Determine the (X, Y) coordinate at the center of the cell enclosing the given text.  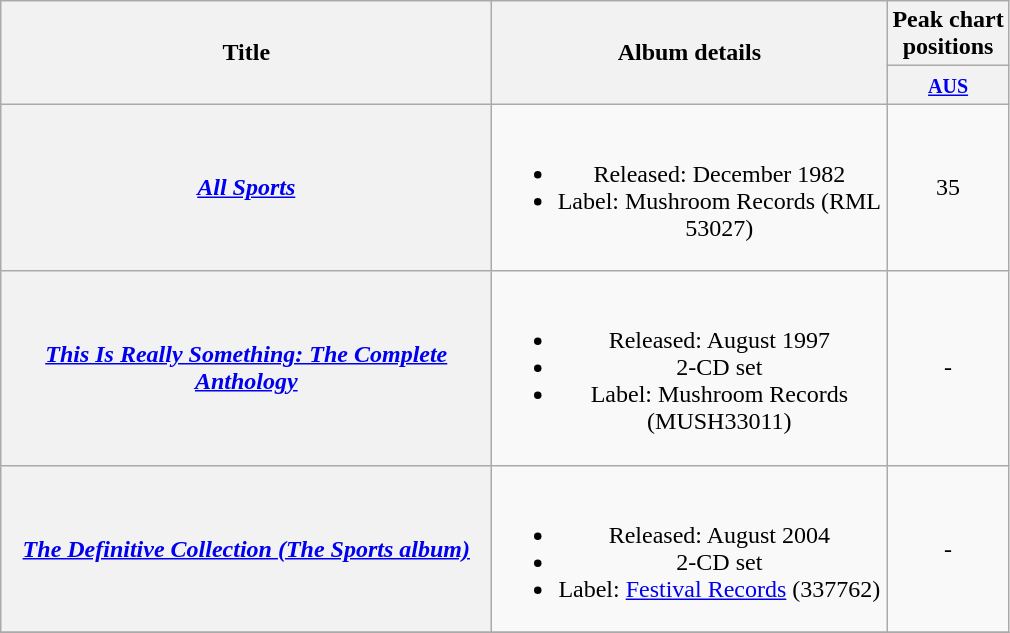
Peak chartpositions (948, 34)
Released: August 19972-CD setLabel: Mushroom Records (MUSH33011) (690, 368)
Album details (690, 52)
This Is Really Something: The Complete Anthology (246, 368)
Released: August 20042-CD setLabel: Festival Records (337762) (690, 548)
The Definitive Collection (The Sports album) (246, 548)
35 (948, 188)
AUS (948, 85)
Released: December 1982Label: Mushroom Records (RML 53027) (690, 188)
Title (246, 52)
All Sports (246, 188)
